Determine the [X, Y] coordinate at the center of the cell enclosing the given text.  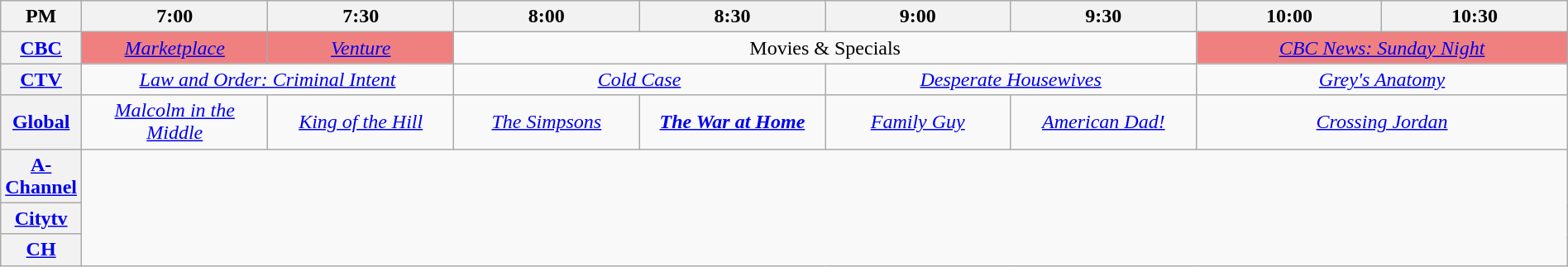
Law and Order: Criminal Intent [268, 79]
CH [41, 250]
Grey's Anatomy [1382, 79]
Family Guy [918, 122]
Movies & Specials [825, 48]
Marketplace [175, 48]
10:30 [1475, 17]
10:00 [1289, 17]
King of the Hill [361, 122]
American Dad! [1103, 122]
Crossing Jordan [1382, 122]
Venture [361, 48]
8:30 [732, 17]
CBC News: Sunday Night [1382, 48]
A-Channel [41, 175]
Citytv [41, 218]
PM [41, 17]
7:30 [361, 17]
Cold Case [638, 79]
Global [41, 122]
The Simpsons [546, 122]
9:30 [1103, 17]
Malcolm in the Middle [175, 122]
7:00 [175, 17]
9:00 [918, 17]
Desperate Housewives [1011, 79]
CBC [41, 48]
CTV [41, 79]
The War at Home [732, 122]
8:00 [546, 17]
